Search for the cell housing the specified text and yield its (x, y) center coordinate. 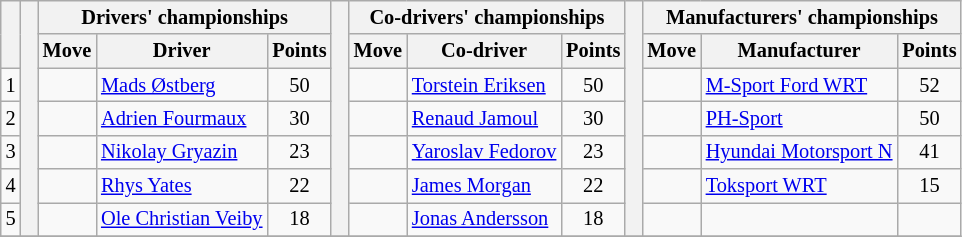
Rhys Yates (182, 186)
Ole Christian Veiby (182, 219)
Yaroslav Fedorov (484, 152)
Renaud Jamoul (484, 118)
52 (929, 85)
Mads Østberg (182, 85)
Jonas Andersson (484, 219)
Hyundai Motorsport N (800, 152)
James Morgan (484, 186)
15 (929, 186)
41 (929, 152)
Nikolay Gryazin (182, 152)
Manufacturer (800, 51)
Co-drivers' championships (488, 17)
Torstein Eriksen (484, 85)
2 (11, 118)
Co-driver (484, 51)
3 (11, 152)
5 (11, 219)
M-Sport Ford WRT (800, 85)
Driver (182, 51)
Adrien Fourmaux (182, 118)
Toksport WRT (800, 186)
Drivers' championships (185, 17)
PH-Sport (800, 118)
4 (11, 186)
1 (11, 85)
Manufacturers' championships (802, 17)
